From the cell containing the given text, extract its center point as [X, Y] coordinate. 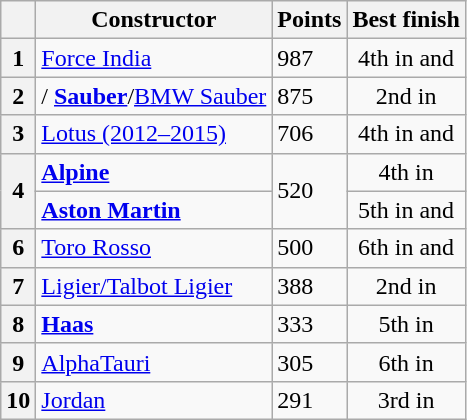
Lotus (2012–2015) [154, 134]
4th in [406, 172]
3rd in [406, 400]
706 [310, 134]
2 [18, 96]
5th in and [406, 210]
Force India [154, 58]
9 [18, 362]
1 [18, 58]
305 [310, 362]
8 [18, 324]
6 [18, 248]
10 [18, 400]
333 [310, 324]
Ligier/Talbot Ligier [154, 286]
Jordan [154, 400]
7 [18, 286]
Best finish [406, 20]
Toro Rosso [154, 248]
Points [310, 20]
875 [310, 96]
AlphaTauri [154, 362]
Haas [154, 324]
6th in [406, 362]
5th in [406, 324]
Aston Martin [154, 210]
6th in and [406, 248]
388 [310, 286]
/ Sauber/BMW Sauber [154, 96]
Constructor [154, 20]
520 [310, 191]
3 [18, 134]
Alpine [154, 172]
291 [310, 400]
500 [310, 248]
4 [18, 191]
987 [310, 58]
